Detect which cell encompasses the target text, then output its (X, Y) center coordinate. 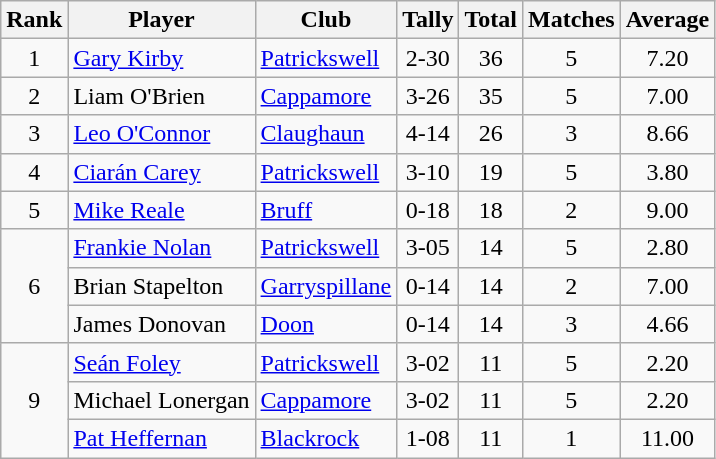
18 (491, 210)
Club (326, 20)
Player (162, 20)
4.66 (668, 324)
8.66 (668, 134)
Blackrock (326, 438)
Bruff (326, 210)
3-10 (428, 172)
Pat Heffernan (162, 438)
11.00 (668, 438)
Garryspillane (326, 286)
Frankie Nolan (162, 248)
Liam O'Brien (162, 96)
Seán Foley (162, 362)
26 (491, 134)
James Donovan (162, 324)
Tally (428, 20)
Michael Lonergan (162, 400)
4 (34, 172)
9 (34, 400)
3-26 (428, 96)
36 (491, 58)
2-30 (428, 58)
Gary Kirby (162, 58)
35 (491, 96)
4-14 (428, 134)
6 (34, 286)
Doon (326, 324)
Ciarán Carey (162, 172)
0-18 (428, 210)
9.00 (668, 210)
19 (491, 172)
Matches (571, 20)
Total (491, 20)
Brian Stapelton (162, 286)
2.80 (668, 248)
Rank (34, 20)
Mike Reale (162, 210)
7.20 (668, 58)
3-05 (428, 248)
3.80 (668, 172)
Claughaun (326, 134)
Leo O'Connor (162, 134)
1-08 (428, 438)
Average (668, 20)
